Determine the [X, Y] coordinate at the center of the cell enclosing the given text.  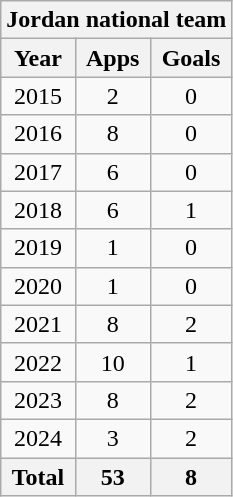
2020 [38, 286]
2018 [38, 210]
2024 [38, 438]
2023 [38, 400]
Goals [191, 58]
2021 [38, 324]
Apps [112, 58]
Year [38, 58]
53 [112, 477]
10 [112, 362]
2016 [38, 134]
2015 [38, 96]
2019 [38, 248]
Jordan national team [116, 20]
3 [112, 438]
2017 [38, 172]
Total [38, 477]
2022 [38, 362]
